Detect which cell encompasses the target text, then output its [x, y] center coordinate. 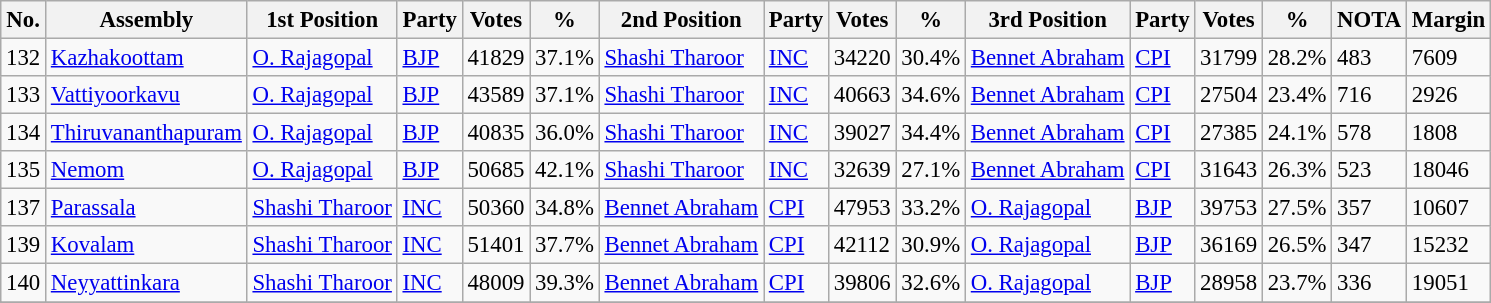
36169 [1229, 245]
26.3% [1296, 170]
NOTA [1370, 20]
30.9% [930, 245]
140 [24, 283]
347 [1370, 245]
Assembly [147, 20]
7609 [1449, 58]
37.7% [564, 245]
Kazhakoottam [147, 58]
40663 [862, 95]
42.1% [564, 170]
19051 [1449, 283]
15232 [1449, 245]
23.7% [1296, 283]
34.8% [564, 208]
39027 [862, 133]
34.4% [930, 133]
Parassala [147, 208]
Vattiyoorkavu [147, 95]
716 [1370, 95]
28958 [1229, 283]
Neyyattinkara [147, 283]
134 [24, 133]
26.5% [1296, 245]
30.4% [930, 58]
28.2% [1296, 58]
10607 [1449, 208]
3rd Position [1047, 20]
39.3% [564, 283]
18046 [1449, 170]
34.6% [930, 95]
50360 [496, 208]
34220 [862, 58]
No. [24, 20]
27385 [1229, 133]
Margin [1449, 20]
39806 [862, 283]
31643 [1229, 170]
31799 [1229, 58]
24.1% [1296, 133]
1808 [1449, 133]
139 [24, 245]
33.2% [930, 208]
357 [1370, 208]
483 [1370, 58]
40835 [496, 133]
137 [24, 208]
133 [24, 95]
1st Position [322, 20]
51401 [496, 245]
578 [1370, 133]
32639 [862, 170]
50685 [496, 170]
Thiruvananthapuram [147, 133]
43589 [496, 95]
135 [24, 170]
Nemom [147, 170]
27.5% [1296, 208]
132 [24, 58]
36.0% [564, 133]
27504 [1229, 95]
23.4% [1296, 95]
41829 [496, 58]
2926 [1449, 95]
47953 [862, 208]
48009 [496, 283]
336 [1370, 283]
523 [1370, 170]
39753 [1229, 208]
2nd Position [681, 20]
32.6% [930, 283]
42112 [862, 245]
Kovalam [147, 245]
27.1% [930, 170]
